For the text-containing cell, return its midpoint in [X, Y] coordinate format. 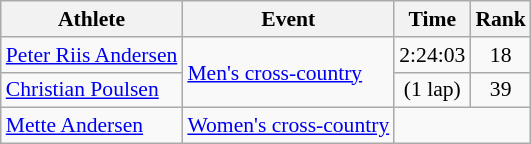
Christian Poulsen [92, 90]
Peter Riis Andersen [92, 55]
Time [432, 19]
2:24:03 [432, 55]
18 [500, 55]
Mette Andersen [92, 126]
Event [288, 19]
Women's cross-country [288, 126]
(1 lap) [432, 90]
Men's cross-country [288, 72]
39 [500, 90]
Rank [500, 19]
Athlete [92, 19]
